Determine the (X, Y) coordinate at the center of the cell enclosing the given text.  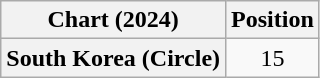
Chart (2024) (114, 20)
Position (273, 20)
South Korea (Circle) (114, 58)
15 (273, 58)
